Find where the given text appears and provide that cell's center as [x, y] coordinate. 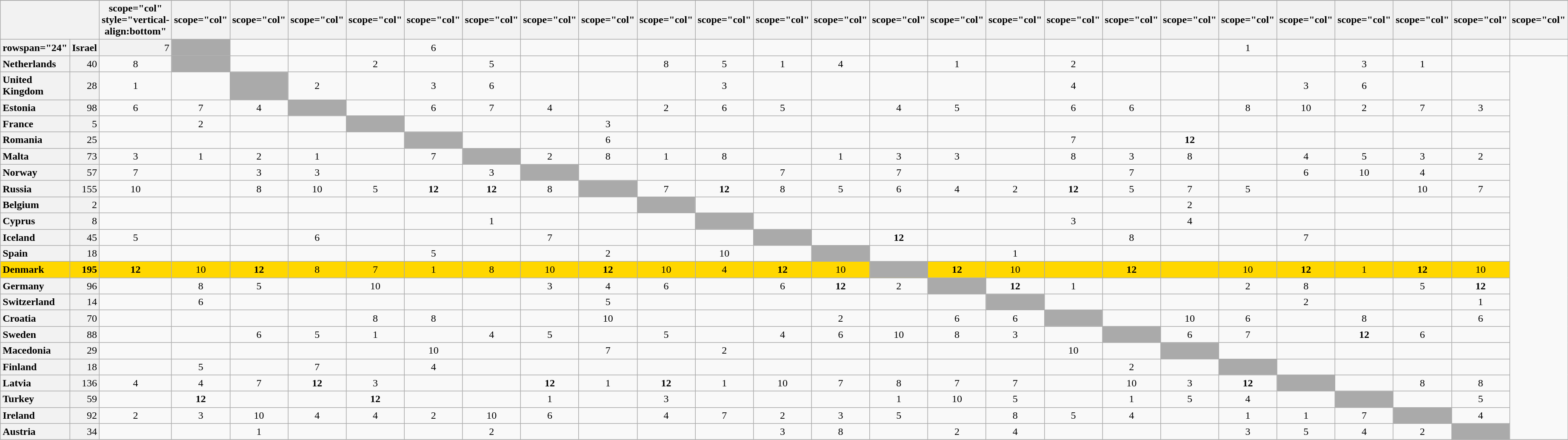
Latvia [35, 383]
Ireland [35, 415]
Croatia [35, 318]
136 [85, 383]
Belgium [35, 205]
73 [85, 156]
Austria [35, 431]
Romania [35, 140]
Spain [35, 254]
29 [85, 351]
United Kingdom [35, 86]
Turkey [35, 399]
Russia [35, 189]
Finland [35, 367]
France [35, 124]
40 [85, 64]
92 [85, 415]
Germany [35, 286]
Macedonia [35, 351]
98 [85, 108]
57 [85, 172]
Netherlands [35, 64]
96 [85, 286]
25 [85, 140]
rowspan="24" [35, 48]
Malta [35, 156]
14 [85, 302]
195 [85, 270]
70 [85, 318]
155 [85, 189]
34 [85, 431]
Norway [35, 172]
Iceland [35, 237]
45 [85, 237]
28 [85, 86]
scope="col" style="vertical-align:bottom" [135, 20]
Denmark [35, 270]
Switzerland [35, 302]
Cyprus [35, 221]
Estonia [35, 108]
59 [85, 399]
Israel [85, 48]
88 [85, 334]
Sweden [35, 334]
